Detect which cell encompasses the target text, then output its [x, y] center coordinate. 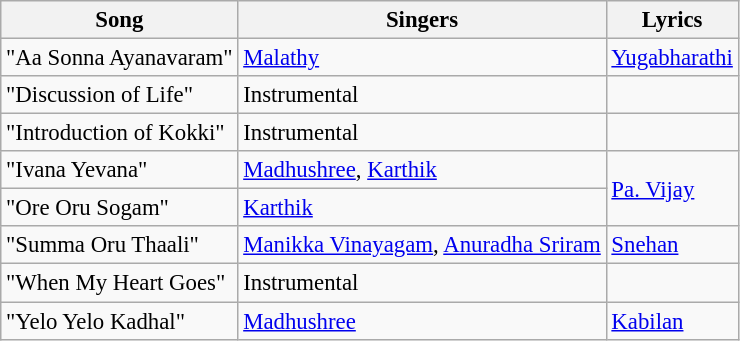
Manikka Vinayagam, Anuradha Sriram [422, 245]
"Ore Oru Sogam" [120, 208]
"Aa Sonna Ayanavaram" [120, 58]
Madhushree, Karthik [422, 170]
Pa. Vijay [672, 188]
Madhushree [422, 321]
Yugabharathi [672, 58]
"Ivana Yevana" [120, 170]
"When My Heart Goes" [120, 283]
"Summa Oru Thaali" [120, 245]
Kabilan [672, 321]
Song [120, 20]
"Introduction of Kokki" [120, 133]
"Yelo Yelo Kadhal" [120, 321]
Singers [422, 20]
Karthik [422, 208]
"Discussion of Life" [120, 95]
Lyrics [672, 20]
Snehan [672, 245]
Malathy [422, 58]
